Capture the cell that displays the provided text and extract its [X, Y] central coordinate. 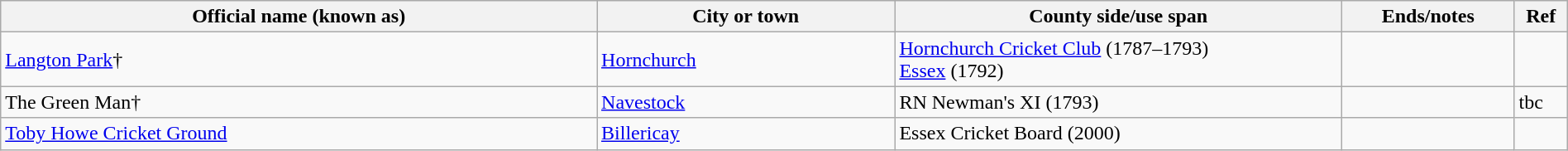
Ends/notes [1427, 17]
City or town [746, 17]
Toby Howe Cricket Ground [299, 134]
Ref [1541, 17]
Hornchurch [746, 60]
Billericay [746, 134]
The Green Man† [299, 102]
Official name (known as) [299, 17]
RN Newman's XI (1793) [1118, 102]
tbc [1541, 102]
Essex Cricket Board (2000) [1118, 134]
Hornchurch Cricket Club (1787–1793)Essex (1792) [1118, 60]
Langton Park† [299, 60]
Navestock [746, 102]
County side/use span [1118, 17]
